Identify which cell holds the provided text, then report its [x, y] central coordinate. 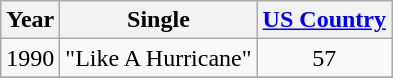
1990 [30, 58]
US Country [324, 20]
"Like A Hurricane" [158, 58]
Year [30, 20]
Single [158, 20]
57 [324, 58]
